Find where the given text appears and provide that cell's center as (x, y) coordinate. 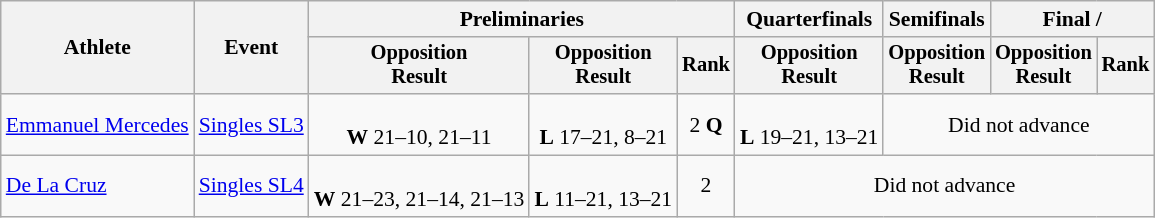
Event (252, 48)
2 (706, 186)
Emmanuel Mercedes (98, 124)
Semifinals (936, 19)
Preliminaries (522, 19)
W 21–10, 21–11 (420, 124)
L 11–21, 13–21 (603, 186)
Singles SL3 (252, 124)
W 21–23, 21–14, 21–13 (420, 186)
Singles SL4 (252, 186)
Quarterfinals (810, 19)
De La Cruz (98, 186)
Athlete (98, 48)
Final / (1072, 19)
L 19–21, 13–21 (810, 124)
L 17–21, 8–21 (603, 124)
2 Q (706, 124)
